From the cell containing the given text, extract its center point as [x, y] coordinate. 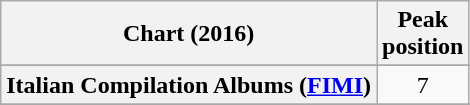
7 [423, 85]
Italian Compilation Albums (FIMI) [189, 85]
Chart (2016) [189, 34]
Peak position [423, 34]
